Identify which cell holds the provided text, then report its [X, Y] central coordinate. 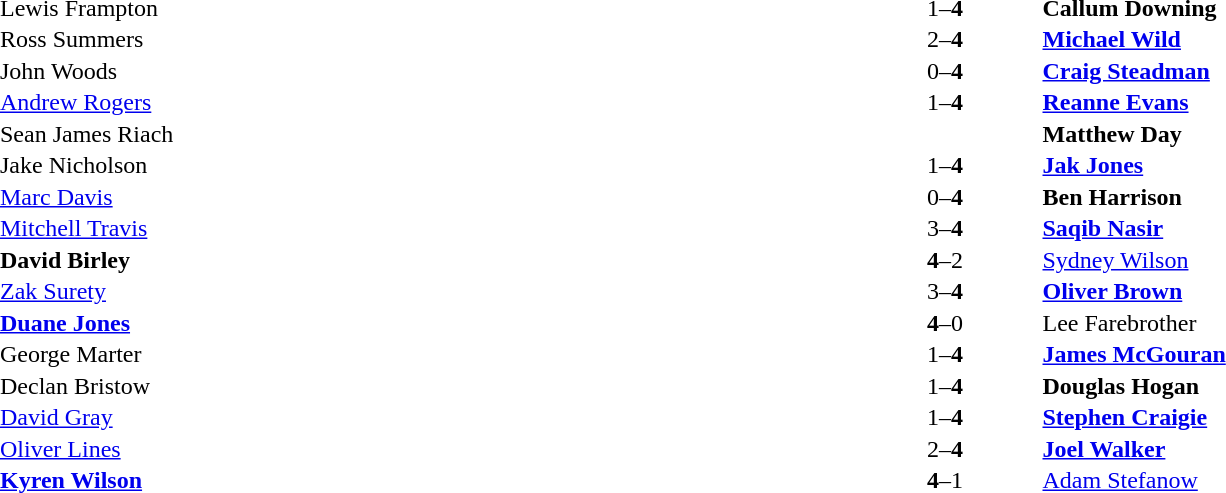
4–2 [944, 260]
4–0 [944, 323]
